Return the (x, y) coordinate for the center point of the cell that contains the specified text.  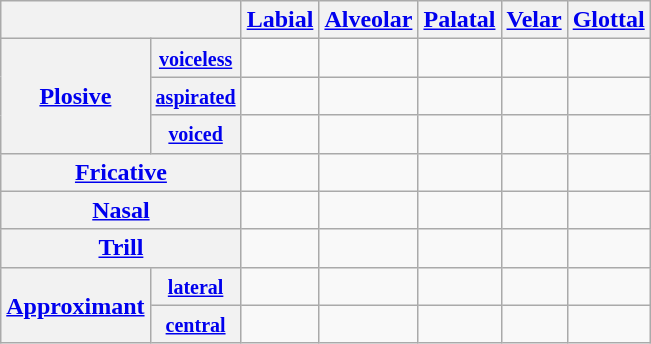
Plosive (76, 96)
voiceless (196, 58)
aspirated (196, 96)
voiced (196, 134)
Nasal (121, 210)
Glottal (608, 20)
central (196, 324)
Trill (121, 248)
Alveolar (368, 20)
Approximant (76, 305)
lateral (196, 286)
Labial (280, 20)
Fricative (121, 172)
Palatal (460, 20)
Velar (534, 20)
